From the cell containing the given text, extract its center point as [x, y] coordinate. 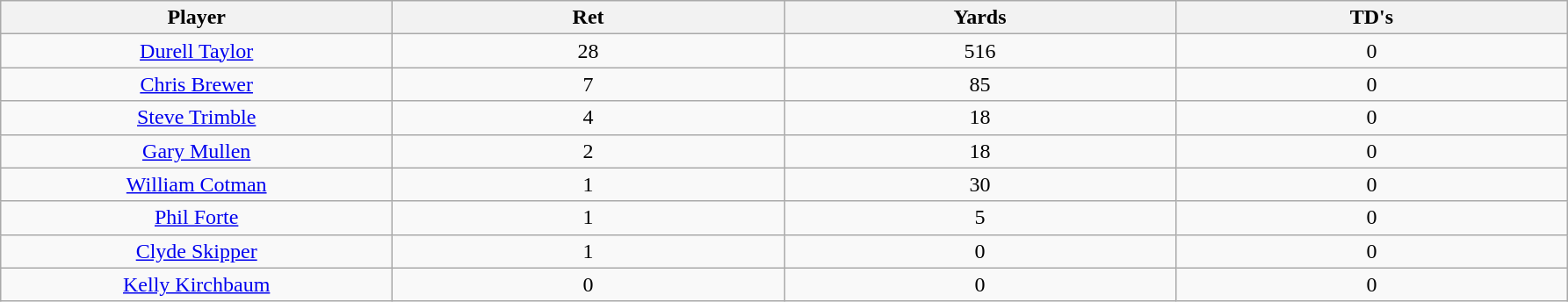
28 [589, 51]
Ret [589, 18]
30 [980, 184]
William Cotman [197, 184]
5 [980, 218]
Phil Forte [197, 218]
2 [589, 151]
7 [589, 84]
Kelly Kirchbaum [197, 284]
TD's [1371, 18]
Steve Trimble [197, 118]
516 [980, 51]
Durell Taylor [197, 51]
Chris Brewer [197, 84]
Gary Mullen [197, 151]
4 [589, 118]
85 [980, 84]
Clyde Skipper [197, 251]
Player [197, 18]
Yards [980, 18]
